From the cell containing the given text, extract its center point as (x, y) coordinate. 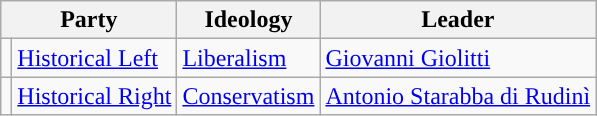
Historical Right (94, 96)
Party (89, 20)
Giovanni Giolitti (458, 58)
Historical Left (94, 58)
Leader (458, 20)
Liberalism (248, 58)
Ideology (248, 20)
Antonio Starabba di Rudinì (458, 96)
Conservatism (248, 96)
